Search for the cell housing the specified text and yield its (x, y) center coordinate. 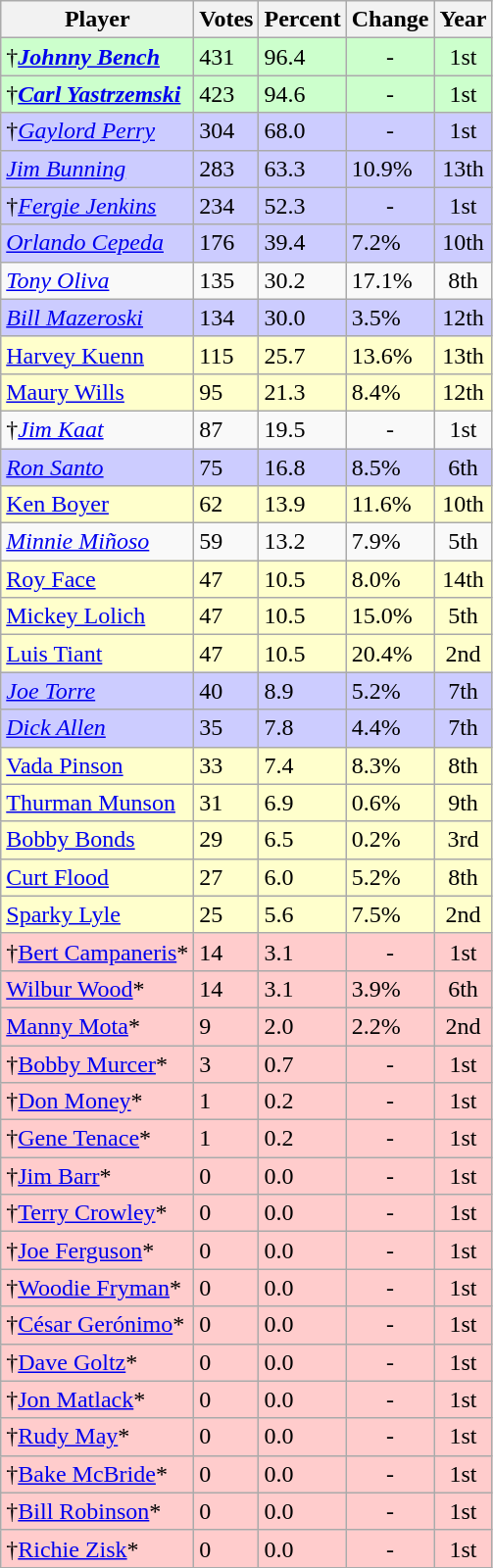
14th (463, 579)
176 (226, 243)
Wilbur Wood* (98, 989)
94.6 (302, 94)
†Jon Matlack* (98, 1399)
Sparky Lyle (98, 914)
52.3 (302, 206)
9th (463, 803)
30.2 (302, 280)
19.5 (302, 429)
†Carl Yastrzemski (98, 94)
7.2% (390, 243)
†Gene Tenace* (98, 1139)
21.3 (302, 392)
Manny Mota* (98, 1026)
11.6% (390, 505)
Bill Mazeroski (98, 318)
3rd (463, 840)
†Bert Campaneris* (98, 952)
68.0 (302, 131)
30.0 (302, 318)
59 (226, 542)
17.1% (390, 280)
87 (226, 429)
Bobby Bonds (98, 840)
25 (226, 914)
25.7 (302, 355)
Percent (302, 20)
75 (226, 467)
0.2% (390, 840)
2.2% (390, 1026)
3.5% (390, 318)
134 (226, 318)
Mickey Lolich (98, 616)
31 (226, 803)
13.6% (390, 355)
7.4 (302, 765)
Tony Oliva (98, 280)
8.9 (302, 691)
†Terry Crowley* (98, 1213)
Luis Tiant (98, 654)
10.9% (390, 169)
7.9% (390, 542)
3 (226, 1063)
0.6% (390, 803)
Minnie Miñoso (98, 542)
6.9 (302, 803)
8.3% (390, 765)
29 (226, 840)
5.6 (302, 914)
3.9% (390, 989)
Player (98, 20)
95 (226, 392)
234 (226, 206)
†Johnny Bench (98, 57)
6.5 (302, 840)
Maury Wills (98, 392)
Votes (226, 20)
Joe Torre (98, 691)
9 (226, 1026)
†Fergie Jenkins (98, 206)
†Bobby Murcer* (98, 1063)
8.4% (390, 392)
33 (226, 765)
†Richie Zisk* (98, 1548)
7.8 (302, 728)
4.4% (390, 728)
†Jim Barr* (98, 1176)
62 (226, 505)
16.8 (302, 467)
39.4 (302, 243)
†Joe Ferguson* (98, 1250)
Change (390, 20)
63.3 (302, 169)
135 (226, 280)
Vada Pinson (98, 765)
304 (226, 131)
7.5% (390, 914)
35 (226, 728)
Dick Allen (98, 728)
Ron Santo (98, 467)
†Gaylord Perry (98, 131)
20.4% (390, 654)
13.9 (302, 505)
†Dave Goltz* (98, 1362)
†César Gerónimo* (98, 1325)
Roy Face (98, 579)
115 (226, 355)
†Bill Robinson* (98, 1511)
40 (226, 691)
0.7 (302, 1063)
†Bake McBride* (98, 1474)
Orlando Cepeda (98, 243)
†Woodie Fryman* (98, 1288)
27 (226, 877)
423 (226, 94)
Curt Flood (98, 877)
†Jim Kaat (98, 429)
283 (226, 169)
96.4 (302, 57)
8.0% (390, 579)
13.2 (302, 542)
15.0% (390, 616)
2.0 (302, 1026)
Year (463, 20)
Thurman Munson (98, 803)
Jim Bunning (98, 169)
431 (226, 57)
Harvey Kuenn (98, 355)
†Rudy May* (98, 1437)
Ken Boyer (98, 505)
8.5% (390, 467)
†Don Money* (98, 1102)
6.0 (302, 877)
